Return the (x, y) coordinate for the center point of the cell that contains the specified text.  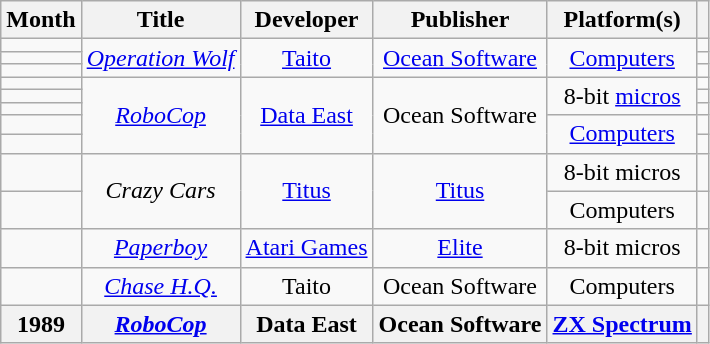
Crazy Cars (160, 191)
Publisher (460, 20)
1989 (41, 324)
Paperboy (160, 248)
Operation Wolf (160, 58)
ZX Spectrum (622, 324)
Month (41, 20)
Platform(s) (622, 20)
Developer (306, 20)
Chase H.Q. (160, 286)
Atari Games (306, 248)
Elite (460, 248)
Title (160, 20)
